From the cell containing the given text, extract its center point as [X, Y] coordinate. 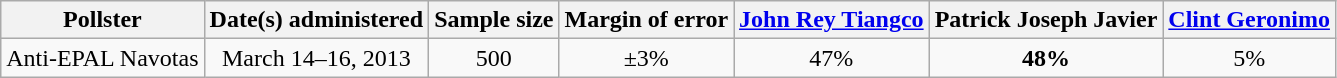
Patrick Joseph Javier [1046, 20]
5% [1250, 58]
Margin of error [646, 20]
Anti-EPAL Navotas [102, 58]
Pollster [102, 20]
±3% [646, 58]
Clint Geronimo [1250, 20]
Date(s) administered [316, 20]
48% [1046, 58]
47% [832, 58]
Sample size [494, 20]
March 14–16, 2013 [316, 58]
500 [494, 58]
John Rey Tiangco [832, 20]
